Provide the [X, Y] coordinate of the cell's center where the given text is located.  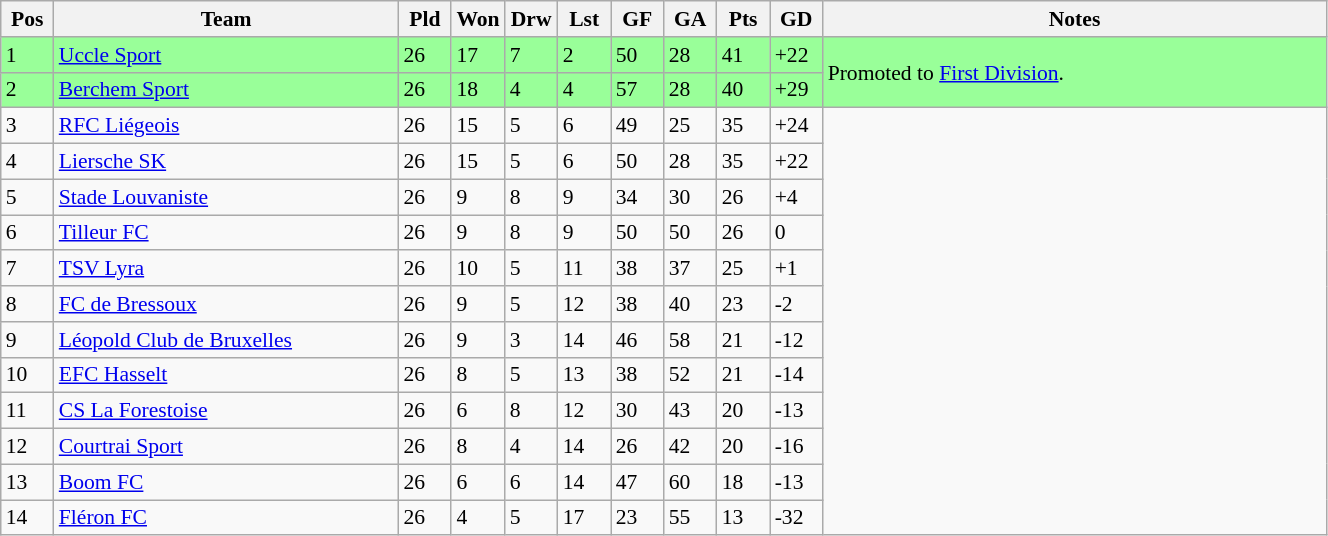
37 [690, 269]
RFC Liégeois [226, 126]
+24 [796, 126]
Pts [744, 19]
Liersche SK [226, 162]
GD [796, 19]
Fléron FC [226, 518]
Courtrai Sport [226, 447]
34 [638, 197]
+29 [796, 90]
Notes [1075, 19]
Uccle Sport [226, 55]
Léopold Club de Bruxelles [226, 340]
57 [638, 90]
-12 [796, 340]
-32 [796, 518]
Promoted to First Division. [1075, 72]
46 [638, 340]
49 [638, 126]
Won [478, 19]
43 [690, 411]
Berchem Sport [226, 90]
Tilleur FC [226, 233]
47 [638, 482]
0 [796, 233]
Lst [584, 19]
CS La Forestoise [226, 411]
1 [28, 55]
TSV Lyra [226, 269]
Drw [532, 19]
-2 [796, 304]
Boom FC [226, 482]
60 [690, 482]
58 [690, 340]
52 [690, 375]
Pos [28, 19]
Team [226, 19]
Stade Louvaniste [226, 197]
EFC Hasselt [226, 375]
Pld [424, 19]
FC de Bressoux [226, 304]
+4 [796, 197]
+1 [796, 269]
GA [690, 19]
41 [744, 55]
-14 [796, 375]
55 [690, 518]
42 [690, 447]
-16 [796, 447]
GF [638, 19]
